Identify which cell holds the provided text, then report its (X, Y) central coordinate. 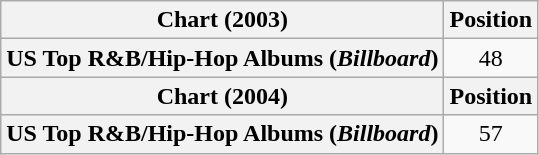
57 (491, 134)
48 (491, 58)
Chart (2003) (222, 20)
Chart (2004) (222, 96)
